Identify which cell holds the provided text, then report its (x, y) central coordinate. 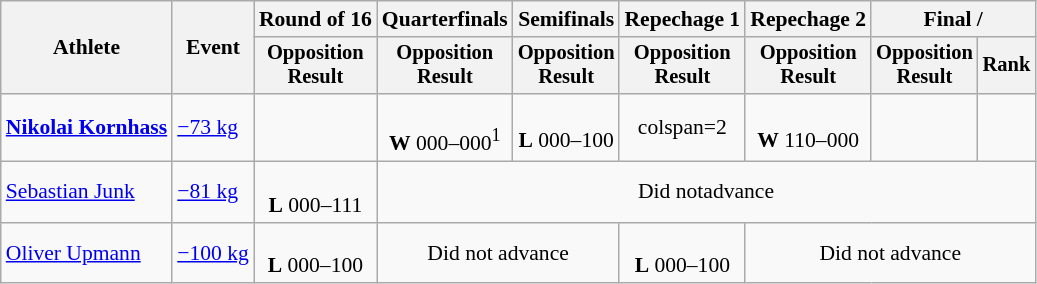
Oliver Upmann (86, 252)
Did notadvance (706, 192)
W 000–0001 (445, 128)
−73 kg (213, 128)
Nikolai Kornhass (86, 128)
Quarterfinals (445, 19)
Athlete (86, 48)
Semifinals (566, 19)
Rank (1007, 66)
Sebastian Junk (86, 192)
Final / (953, 19)
−81 kg (213, 192)
L 000–111 (316, 192)
Repechage 2 (808, 19)
−100 kg (213, 252)
W 110–000 (808, 128)
colspan=2 (682, 128)
Round of 16 (316, 19)
Repechage 1 (682, 19)
Event (213, 48)
